From the cell containing the given text, extract its center point as [x, y] coordinate. 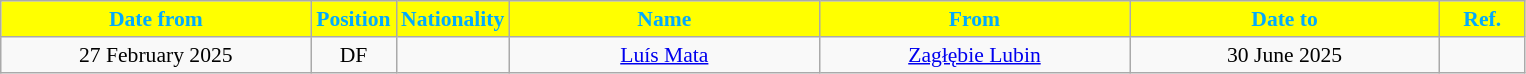
30 June 2025 [1285, 55]
Position [354, 19]
Zagłębie Lubin [974, 55]
27 February 2025 [156, 55]
Date to [1285, 19]
Date from [156, 19]
Nationality [452, 19]
DF [354, 55]
Name [664, 19]
Ref. [1482, 19]
Luís Mata [664, 55]
From [974, 19]
